Output the [x, y] coordinate of the center of the cell containing the given text.  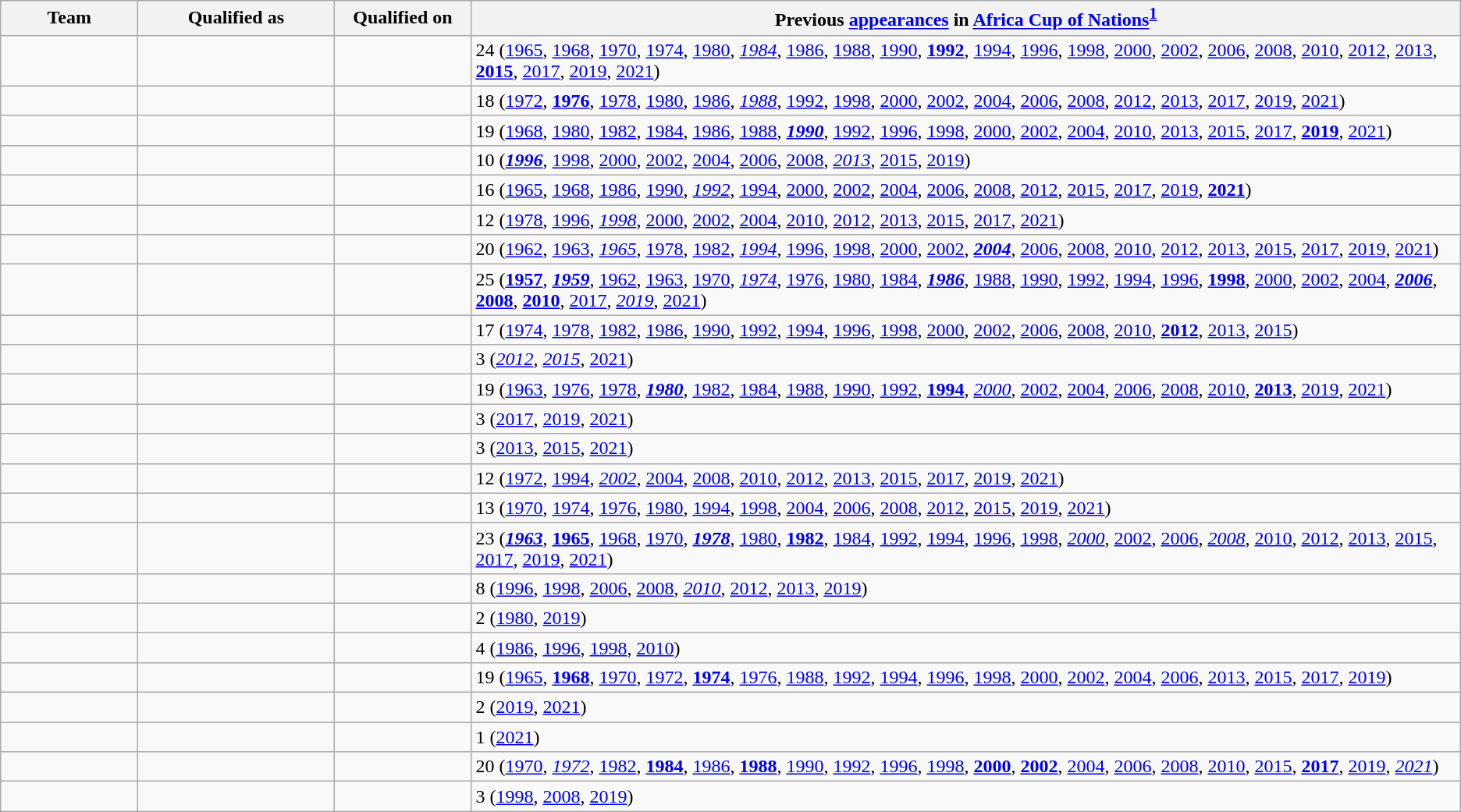
12 (1972, 1994, 2002, 2004, 2008, 2010, 2012, 2013, 2015, 2017, 2019, 2021) [966, 478]
3 (1998, 2008, 2019) [966, 796]
Qualified on [403, 19]
3 (2012, 2015, 2021) [966, 360]
8 (1996, 1998, 2006, 2008, 2010, 2012, 2013, 2019) [966, 588]
20 (1962, 1963, 1965, 1978, 1982, 1994, 1996, 1998, 2000, 2002, 2004, 2006, 2008, 2010, 2012, 2013, 2015, 2017, 2019, 2021) [966, 250]
18 (1972, 1976, 1978, 1980, 1986, 1988, 1992, 1998, 2000, 2002, 2004, 2006, 2008, 2012, 2013, 2017, 2019, 2021) [966, 101]
19 (1963, 1976, 1978, 1980, 1982, 1984, 1988, 1990, 1992, 1994, 2000, 2002, 2004, 2006, 2008, 2010, 2013, 2019, 2021) [966, 389]
16 (1965, 1968, 1986, 1990, 1992, 1994, 2000, 2002, 2004, 2006, 2008, 2012, 2015, 2017, 2019, 2021) [966, 190]
19 (1968, 1980, 1982, 1984, 1986, 1988, 1990, 1992, 1996, 1998, 2000, 2002, 2004, 2010, 2013, 2015, 2017, 2019, 2021) [966, 130]
23 (1963, 1965, 1968, 1970, 1978, 1980, 1982, 1984, 1992, 1994, 1996, 1998, 2000, 2002, 2006, 2008, 2010, 2012, 2013, 2015, 2017, 2019, 2021) [966, 548]
17 (1974, 1978, 1982, 1986, 1990, 1992, 1994, 1996, 1998, 2000, 2002, 2006, 2008, 2010, 2012, 2013, 2015) [966, 330]
24 (1965, 1968, 1970, 1974, 1980, 1984, 1986, 1988, 1990, 1992, 1994, 1996, 1998, 2000, 2002, 2006, 2008, 2010, 2012, 2013, 2015, 2017, 2019, 2021) [966, 61]
2 (1980, 2019) [966, 618]
20 (1970, 1972, 1982, 1984, 1986, 1988, 1990, 1992, 1996, 1998, 2000, 2002, 2004, 2006, 2008, 2010, 2015, 2017, 2019, 2021) [966, 767]
3 (2017, 2019, 2021) [966, 419]
Previous appearances in Africa Cup of Nations1 [966, 19]
Team [69, 19]
3 (2013, 2015, 2021) [966, 449]
10 (1996, 1998, 2000, 2002, 2004, 2006, 2008, 2013, 2015, 2019) [966, 160]
Qualified as [236, 19]
2 (2019, 2021) [966, 707]
19 (1965, 1968, 1970, 1972, 1974, 1976, 1988, 1992, 1994, 1996, 1998, 2000, 2002, 2004, 2006, 2013, 2015, 2017, 2019) [966, 677]
1 (2021) [966, 737]
4 (1986, 1996, 1998, 2010) [966, 647]
13 (1970, 1974, 1976, 1980, 1994, 1998, 2004, 2006, 2008, 2012, 2015, 2019, 2021) [966, 508]
12 (1978, 1996, 1998, 2000, 2002, 2004, 2010, 2012, 2013, 2015, 2017, 2021) [966, 220]
